Output the [X, Y] coordinate of the center of the cell containing the given text.  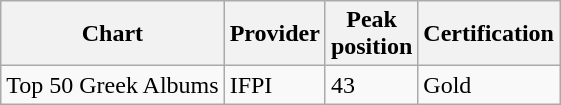
43 [371, 85]
Peakposition [371, 34]
Certification [489, 34]
Top 50 Greek Albums [112, 85]
Chart [112, 34]
Gold [489, 85]
Provider [274, 34]
IFPI [274, 85]
